Output the [X, Y] coordinate of the center of the cell containing the given text.  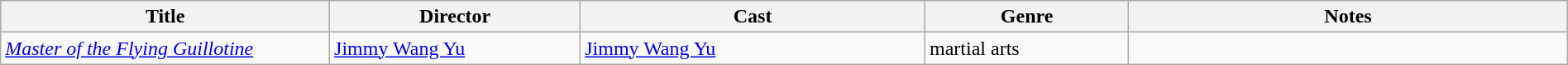
Genre [1026, 17]
Cast [753, 17]
Notes [1348, 17]
Director [455, 17]
Master of the Flying Guillotine [165, 48]
martial arts [1026, 48]
Title [165, 17]
